Detect which cell encompasses the target text, then output its (x, y) center coordinate. 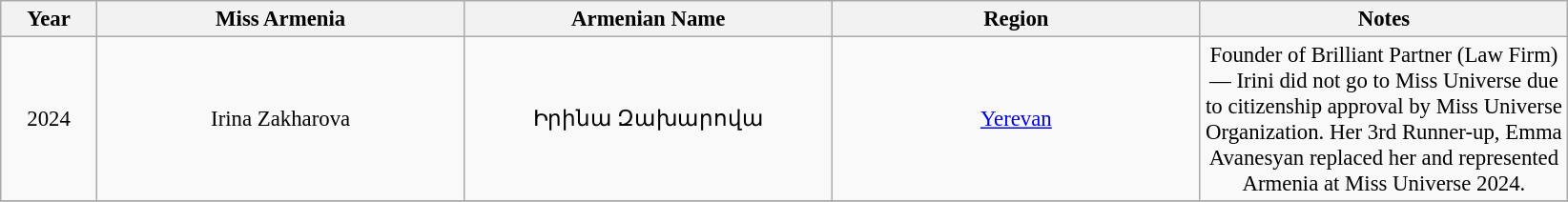
Իրինա Զախարովա (649, 120)
2024 (50, 120)
Region (1017, 19)
Notes (1384, 19)
Yerevan (1017, 120)
Irina Zakharova (280, 120)
Year (50, 19)
Miss Armenia (280, 19)
Armenian Name (649, 19)
